Find where the given text appears and provide that cell's center as (x, y) coordinate. 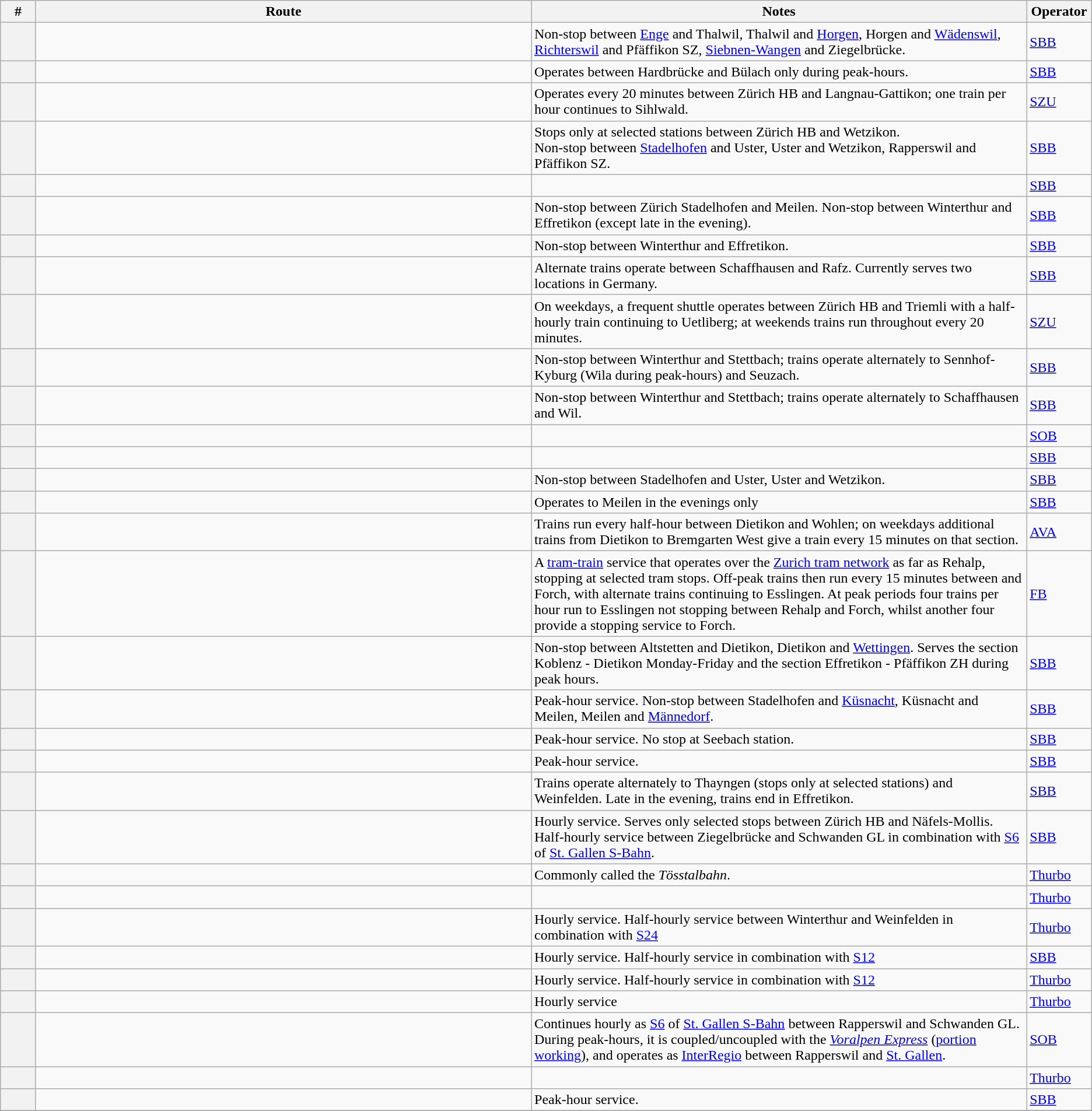
Operator (1059, 12)
AVA (1059, 532)
Operates every 20 minutes between Zürich HB and Langnau-Gattikon; one train per hour continues to Sihlwald. (778, 101)
# (19, 12)
FB (1059, 594)
Peak-hour service. No stop at Seebach station. (778, 739)
Non-stop between Winterthur and Stettbach; trains operate alternately to Sennhof-Kyburg (Wila during peak-hours) and Seuzach. (778, 367)
Operates between Hardbrücke and Bülach only during peak-hours. (778, 72)
Hourly service (778, 1002)
Peak-hour service. Non-stop between Stadelhofen and Küsnacht, Küsnacht and Meilen, Meilen and Männedorf. (778, 709)
Route (283, 12)
Hourly service. Half-hourly service between Winterthur and Weinfelden in combination with S24 (778, 927)
Non-stop between Zürich Stadelhofen and Meilen. Non-stop between Winterthur and Effretikon (except late in the evening). (778, 216)
Notes (778, 12)
Non-stop between Winterthur and Effretikon. (778, 246)
Non-stop between Winterthur and Stettbach; trains operate alternately to Schaffhausen and Wil. (778, 405)
Commonly called the Tösstalbahn. (778, 875)
Non-stop between Enge and Thalwil, Thalwil and Horgen, Horgen and Wädenswil, Richterswil and Pfäffikon SZ, Siebnen-Wangen and Ziegelbrücke. (778, 42)
Operates to Meilen in the evenings only (778, 502)
Trains operate alternately to Thayngen (stops only at selected stations) and Weinfelden. Late in the evening, trains end in Effretikon. (778, 791)
Alternate trains operate between Schaffhausen and Rafz. Currently serves two locations in Germany. (778, 275)
Non-stop between Stadelhofen and Uster, Uster and Wetzikon. (778, 480)
